Return [X, Y] of the center of cell containing provided text 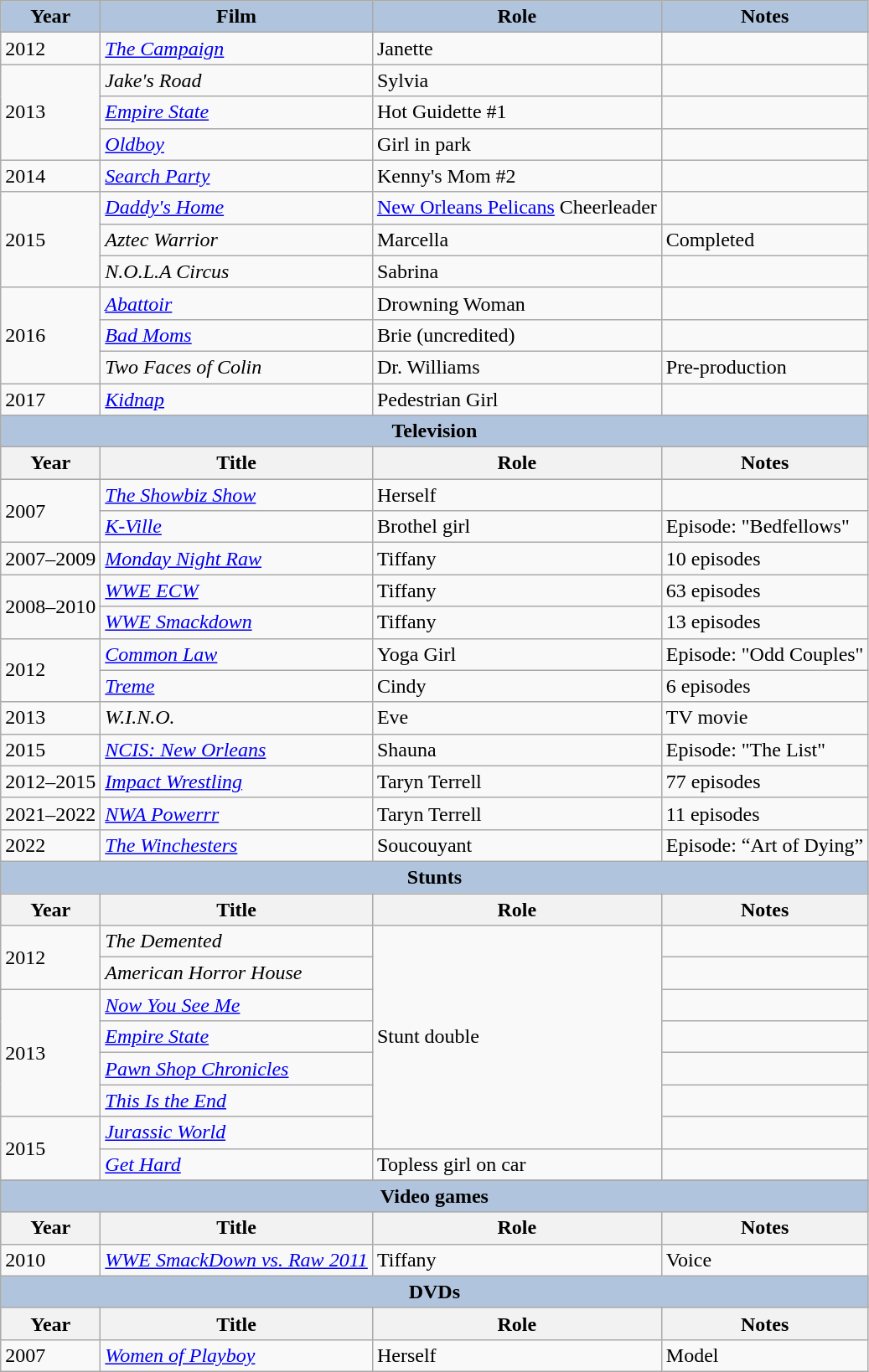
Cindy [516, 686]
Topless girl on car [516, 1164]
Aztec Warrior [236, 240]
Film [236, 17]
Pedestrian Girl [516, 400]
Pre-production [764, 367]
Video games [434, 1196]
Kenny's Mom #2 [516, 176]
Oldboy [236, 144]
Soucouyant [516, 845]
Brie (uncredited) [516, 335]
10 episodes [764, 559]
Episode: "Odd Couples" [764, 654]
The Showbiz Show [236, 495]
2012–2015 [50, 781]
Jake's Road [236, 80]
NCIS: New Orleans [236, 750]
Hot Guidette #1 [516, 112]
2008–2010 [50, 606]
WWE ECW [236, 591]
NWA Powerrr [236, 813]
Stunts [434, 877]
American Horror House [236, 973]
Episode: “Art of Dying” [764, 845]
New Orleans Pelicans Cheerleader [516, 208]
Sabrina [516, 271]
77 episodes [764, 781]
W.I.N.O. [236, 718]
Janette [516, 49]
The Winchesters [236, 845]
Shauna [516, 750]
2014 [50, 176]
Two Faces of Colin [236, 367]
WWE Smackdown [236, 622]
Brothel girl [516, 527]
The Campaign [236, 49]
2016 [50, 335]
Sylvia [516, 80]
Television [434, 431]
11 episodes [764, 813]
Get Hard [236, 1164]
Daddy's Home [236, 208]
Search Party [236, 176]
13 episodes [764, 622]
The Demented [236, 941]
K-Ville [236, 527]
Voice [764, 1260]
Now You See Me [236, 1005]
Jurassic World [236, 1132]
2022 [50, 845]
Common Law [236, 654]
Pawn Shop Chronicles [236, 1069]
DVDs [434, 1292]
Episode: "Bedfellows" [764, 527]
63 episodes [764, 591]
Eve [516, 718]
This Is the End [236, 1101]
Impact Wrestling [236, 781]
Yoga Girl [516, 654]
Monday Night Raw [236, 559]
Dr. Williams [516, 367]
6 episodes [764, 686]
Completed [764, 240]
2007–2009 [50, 559]
2017 [50, 400]
Drowning Woman [516, 303]
Abattoir [236, 303]
N.O.L.A Circus [236, 271]
Model [764, 1355]
Women of Playboy [236, 1355]
Kidnap [236, 400]
2010 [50, 1260]
Girl in park [516, 144]
TV movie [764, 718]
Stunt double [516, 1037]
Episode: "The List" [764, 750]
Marcella [516, 240]
WWE SmackDown vs. Raw 2011 [236, 1260]
2021–2022 [50, 813]
Treme [236, 686]
Bad Moms [236, 335]
